Search for the cell housing the specified text and yield its (X, Y) center coordinate. 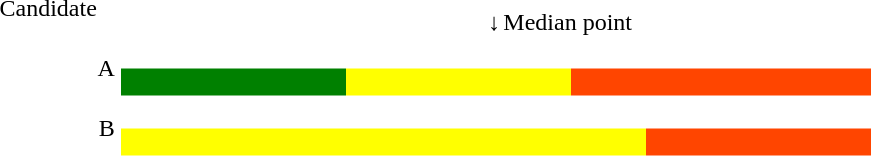
↓ (496, 22)
Median point (687, 22)
